Pinpoint the cell where the given text exists, returning its [X, Y] midpoint coordinate. 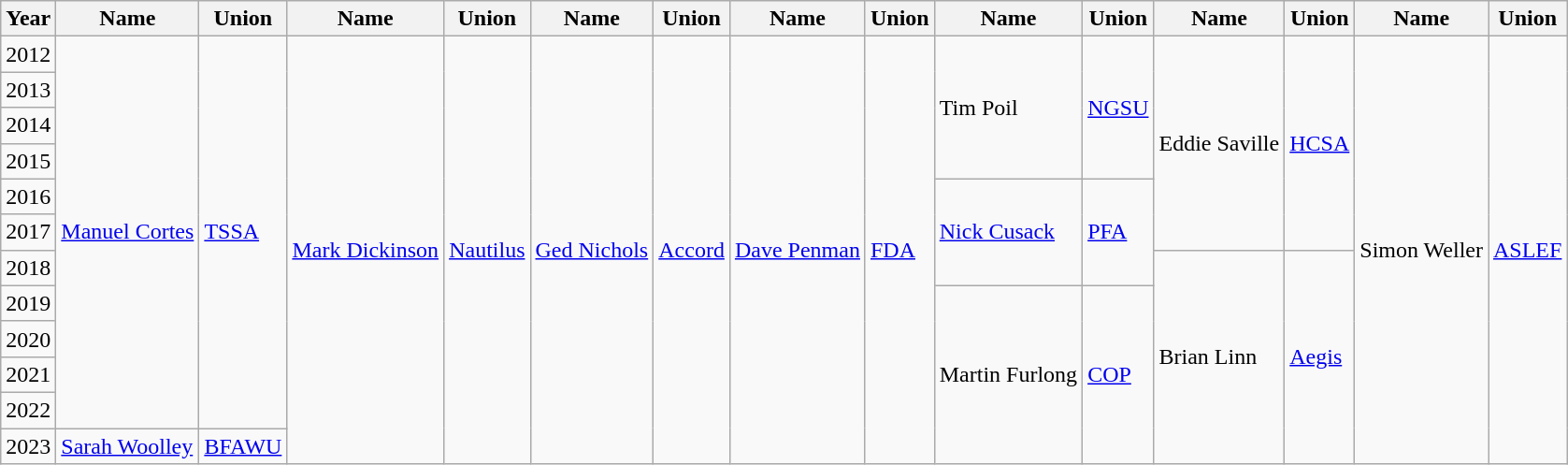
FDA [899, 251]
PFA [1118, 232]
2019 [28, 303]
Tim Poil [1008, 108]
2023 [28, 446]
BFAWU [243, 446]
Year [28, 19]
Martin Furlong [1008, 374]
2022 [28, 410]
Nick Cusack [1008, 232]
2016 [28, 196]
Mark Dickinson [366, 251]
2013 [28, 90]
Aegis [1320, 356]
Accord [692, 251]
Nautilus [487, 251]
2021 [28, 374]
ASLEF [1528, 251]
2014 [28, 125]
2012 [28, 54]
Manuel Cortes [127, 232]
Dave Penman [797, 251]
HCSA [1320, 143]
2018 [28, 268]
2015 [28, 161]
Brian Linn [1219, 356]
TSSA [243, 232]
Sarah Woolley [127, 446]
COP [1118, 374]
Simon Weller [1421, 251]
Eddie Saville [1219, 143]
Ged Nichols [592, 251]
2017 [28, 232]
NGSU [1118, 108]
2020 [28, 339]
